Locate the cell with the specified text and output its [x, y] center coordinate. 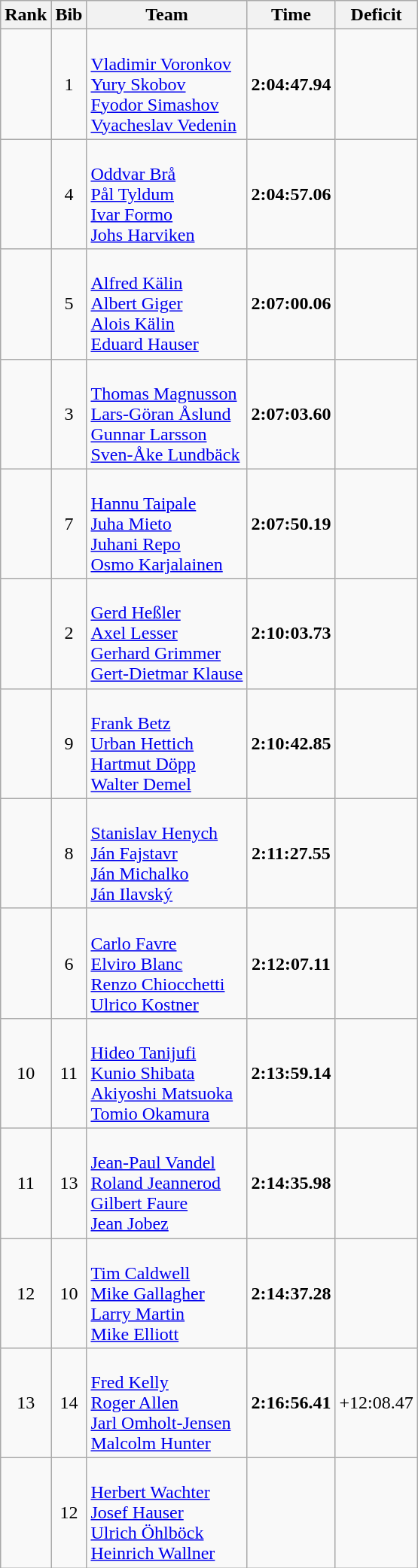
Alfred KälinAlbert GigerAlois KälinEduard Hauser [167, 304]
7 [69, 524]
2:10:42.85 [291, 743]
1 [69, 84]
Frank BetzUrban HettichHartmut Döpp Walter Demel [167, 743]
2:12:07.11 [291, 963]
Jean-Paul VandelRoland JeannerodGilbert Faure Jean Jobez [167, 1183]
2:04:57.06 [291, 194]
5 [69, 304]
2:13:59.14 [291, 1073]
Bib [69, 15]
Hideo TanijufiKunio ShibataAkiyoshi Matsuoka Tomio Okamura [167, 1073]
Fred KellyRoger AllenJarl Omholt-Jensen Malcolm Hunter [167, 1403]
2:11:27.55 [291, 853]
+12:08.47 [377, 1403]
Gerd HeßlerAxel LesserGerhard GrimmerGert-Dietmar Klause [167, 634]
2:14:37.28 [291, 1293]
14 [69, 1403]
Time [291, 15]
Rank [26, 15]
Herbert WachterJosef HauserUlrich Öhlböck Heinrich Wallner [167, 1513]
2:07:03.60 [291, 414]
2:16:56.41 [291, 1403]
4 [69, 194]
2:07:00.06 [291, 304]
2:14:35.98 [291, 1183]
Deficit [377, 15]
8 [69, 853]
2:04:47.94 [291, 84]
Carlo FavreElviro BlancRenzo Chiocchetti Ulrico Kostner [167, 963]
Tim CaldwellMike GallagherLarry MartinMike Elliott [167, 1293]
Stanislav HenychJán FajstavrJán Michalko Ján Ilavský [167, 853]
Oddvar BråPål TyldumIvar FormoJohs Harviken [167, 194]
Hannu TaipaleJuha MietoJuhani RepoOsmo Karjalainen [167, 524]
Vladimir VoronkovYury SkobovFyodor SimashovVyacheslav Vedenin [167, 84]
Thomas MagnussonLars-Göran ÅslundGunnar LarssonSven-Åke Lundbäck [167, 414]
9 [69, 743]
Team [167, 15]
2:10:03.73 [291, 634]
3 [69, 414]
2:07:50.19 [291, 524]
2 [69, 634]
6 [69, 963]
